Extract the [x, y] coordinate from the center of the cell holding the provided text.  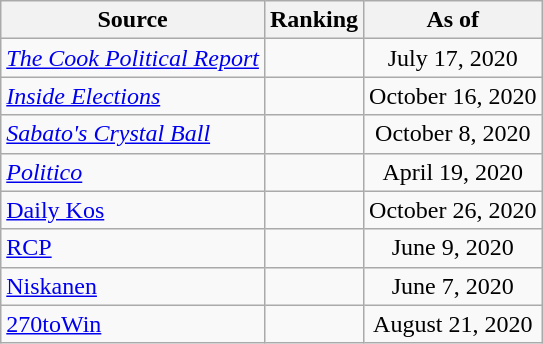
As of [453, 20]
October 16, 2020 [453, 96]
Ranking [314, 20]
Politico [133, 172]
October 26, 2020 [453, 210]
270toWin [133, 324]
RCP [133, 248]
Sabato's Crystal Ball [133, 134]
Inside Elections [133, 96]
October 8, 2020 [453, 134]
April 19, 2020 [453, 172]
June 7, 2020 [453, 286]
Daily Kos [133, 210]
July 17, 2020 [453, 58]
June 9, 2020 [453, 248]
The Cook Political Report [133, 58]
Niskanen [133, 286]
August 21, 2020 [453, 324]
Source [133, 20]
